From the cell containing the given text, extract its center point as [X, Y] coordinate. 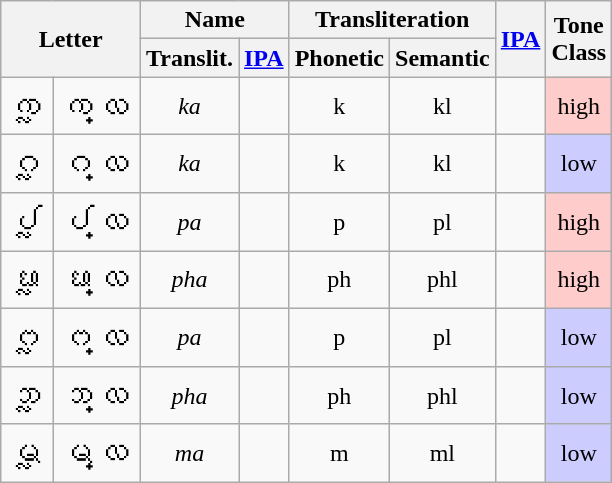
ᨻ᩠ᩃ [97, 337]
ᨾᩖ [27, 453]
ᨸ᩠ᩃ [97, 222]
ma [190, 453]
ᨹᩖ [27, 280]
ᨽᩖ [27, 395]
m [339, 453]
ToneClass [579, 39]
ᨹ᩠ᩃ [97, 280]
Transliteration [392, 20]
ᨾ᩠ᩃ [97, 453]
ᨽ᩠ᩃ [97, 395]
ᨠᩖ [27, 106]
ml [443, 453]
Letter [71, 39]
Semantic [443, 58]
ᨣᩖ [27, 164]
ᨣ᩠ᩃ [97, 164]
ᨸᩖ [27, 222]
Name [216, 20]
Translit. [190, 58]
ᨻᩖ [27, 337]
ᨠ᩠ᩃ [97, 106]
Phonetic [339, 58]
